Find where the given text appears and provide that cell's center as (x, y) coordinate. 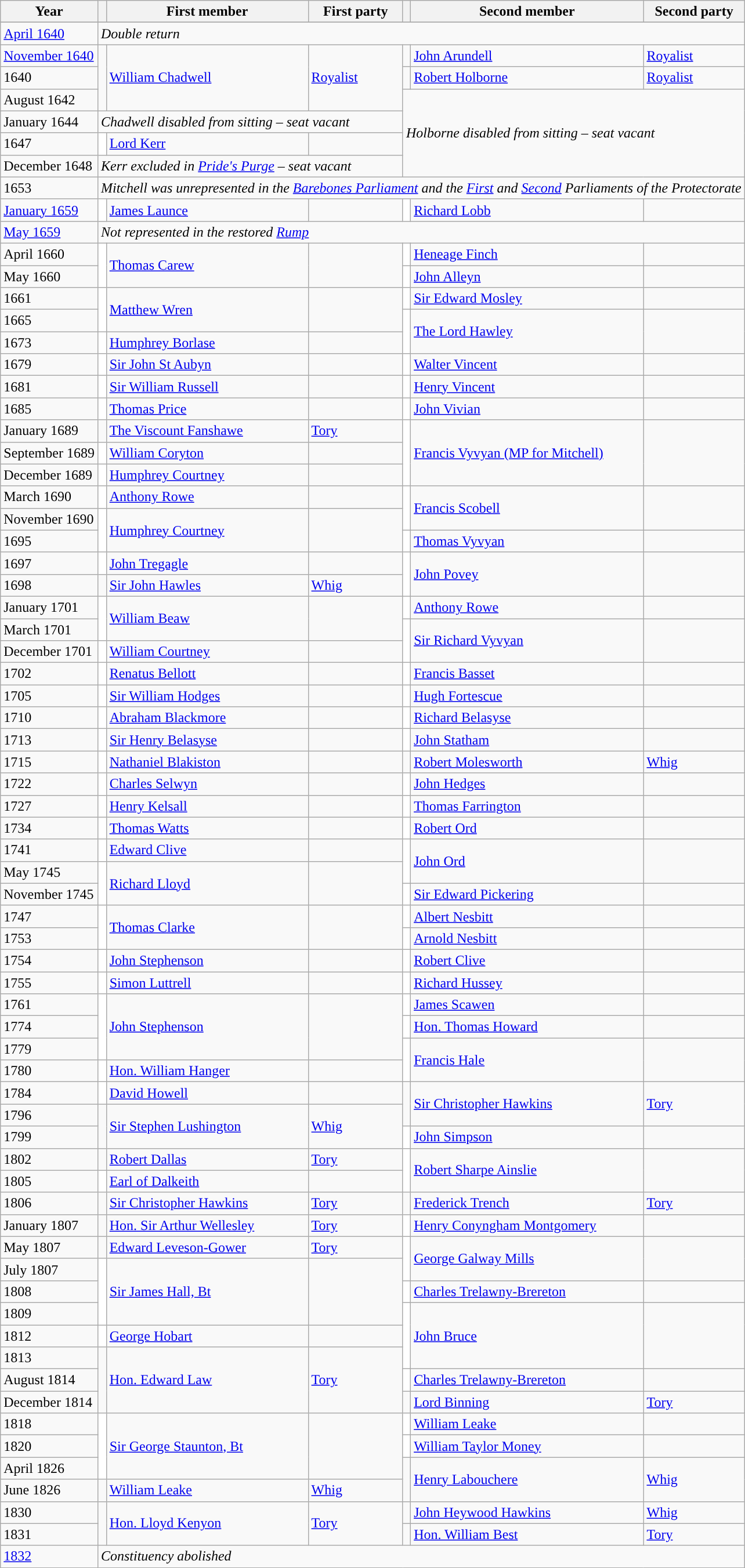
William Beaw (207, 618)
Sir George Staunton, Bt (207, 1446)
1665 (49, 321)
John Statham (527, 740)
August 1642 (49, 100)
David Howell (207, 1093)
1796 (49, 1115)
1799 (49, 1137)
Albert Nesbitt (527, 916)
The Lord Hawley (527, 332)
1805 (49, 1181)
Henry Labouchere (527, 1479)
1832 (49, 1556)
1640 (49, 78)
Thomas Vyvyan (527, 541)
Second party (694, 12)
William Taylor Money (527, 1446)
Sir Richard Vyvyan (527, 640)
1779 (49, 1049)
July 1807 (49, 1269)
1661 (49, 299)
May 1745 (49, 872)
Edward Leveson-Gower (207, 1247)
1685 (49, 409)
Robert Molesworth (527, 762)
March 1690 (49, 497)
Sir William Russell (207, 387)
Francis Hale (527, 1060)
1741 (49, 850)
Sir Edward Pickering (527, 894)
Nathaniel Blakiston (207, 762)
Heneage Finch (527, 254)
1705 (49, 696)
1755 (49, 983)
Kerr excluded in Pride's Purge – seat vacant (250, 166)
Robert Holborne (527, 78)
1809 (49, 1313)
January 1701 (49, 607)
August 1814 (49, 1380)
Mitchell was unrepresented in the Barebones Parliament and the First and Second Parliaments of the Protectorate (421, 188)
Matthew Wren (207, 310)
Sir Stephen Lushington (207, 1126)
November 1690 (49, 519)
Thomas Watts (207, 828)
1698 (49, 585)
Sir James Hall, Bt (207, 1291)
Sir John St Aubyn (207, 365)
Richard Belasyse (527, 718)
December 1701 (49, 652)
First party (355, 12)
John Simpson (527, 1137)
Humphrey Borlase (207, 343)
1820 (49, 1446)
January 1689 (49, 431)
Second member (527, 12)
1830 (49, 1512)
January 1644 (49, 122)
Hon. Thomas Howard (527, 1027)
Hugh Fortescue (527, 696)
Thomas Price (207, 409)
1747 (49, 916)
Hon. Sir Arthur Wellesley (207, 1225)
John Hedges (527, 784)
Simon Luttrell (207, 983)
Arnold Nesbitt (527, 938)
Robert Sharpe Ainslie (527, 1170)
November 1745 (49, 894)
1673 (49, 343)
1647 (49, 144)
John Arundell (527, 56)
Hon. William Best (527, 1534)
Henry Vincent (527, 387)
Henry Kelsall (207, 806)
Sir Henry Belasyse (207, 740)
December 1814 (49, 1402)
May 1659 (49, 232)
1753 (49, 938)
1808 (49, 1291)
Francis Scobell (527, 508)
1802 (49, 1159)
December 1648 (49, 166)
1784 (49, 1093)
John Heywood Hawkins (527, 1512)
William Coryton (207, 453)
1710 (49, 718)
November 1640 (49, 56)
Double return (421, 34)
1681 (49, 387)
Edward Clive (207, 850)
Year (49, 12)
Henry Conyngham Montgomery (527, 1225)
John Tregagle (207, 563)
Richard Hussey (527, 983)
1806 (49, 1203)
John Alleyn (527, 277)
John Ord (527, 861)
William Chadwell (207, 78)
Earl of Dalkeith (207, 1181)
1695 (49, 541)
1713 (49, 740)
Robert Clive (527, 960)
September 1689 (49, 453)
1774 (49, 1027)
1813 (49, 1358)
Not represented in the restored Rump (421, 232)
1679 (49, 365)
Lord Binning (527, 1402)
Thomas Farrington (527, 806)
1727 (49, 806)
Francis Basset (527, 674)
Richard Lobb (527, 210)
Francis Vyvyan (MP for Mitchell) (527, 453)
1722 (49, 784)
John Povey (527, 574)
Sir Edward Mosley (527, 299)
Hon. Edward Law (207, 1380)
William Courtney (207, 652)
1761 (49, 1005)
1702 (49, 674)
Robert Dallas (207, 1159)
April 1826 (49, 1468)
Thomas Carew (207, 265)
James Scawen (527, 1005)
Walter Vincent (527, 365)
1780 (49, 1071)
First member (207, 12)
Renatus Bellott (207, 674)
Lord Kerr (207, 144)
Frederick Trench (527, 1203)
John Vivian (527, 409)
May 1807 (49, 1247)
Richard Lloyd (207, 883)
January 1659 (49, 210)
Robert Ord (527, 828)
1734 (49, 828)
April 1660 (49, 254)
March 1701 (49, 629)
Sir John Hawles (207, 585)
1754 (49, 960)
Thomas Clarke (207, 927)
April 1640 (49, 34)
The Viscount Fanshawe (207, 431)
1697 (49, 563)
Chadwell disabled from sitting – seat vacant (250, 122)
Abraham Blackmore (207, 718)
1653 (49, 188)
James Launce (207, 210)
1831 (49, 1534)
Holborne disabled from sitting – seat vacant (573, 133)
1812 (49, 1335)
Sir William Hodges (207, 696)
George Galway Mills (527, 1258)
Hon. Lloyd Kenyon (207, 1523)
Constituency abolished (421, 1556)
George Hobart (207, 1335)
1715 (49, 762)
January 1807 (49, 1225)
May 1660 (49, 277)
December 1689 (49, 475)
John Bruce (527, 1335)
Hon. William Hanger (207, 1071)
Charles Selwyn (207, 784)
June 1826 (49, 1490)
1818 (49, 1424)
